Extract the (X, Y) coordinate from the center of the cell holding the provided text.  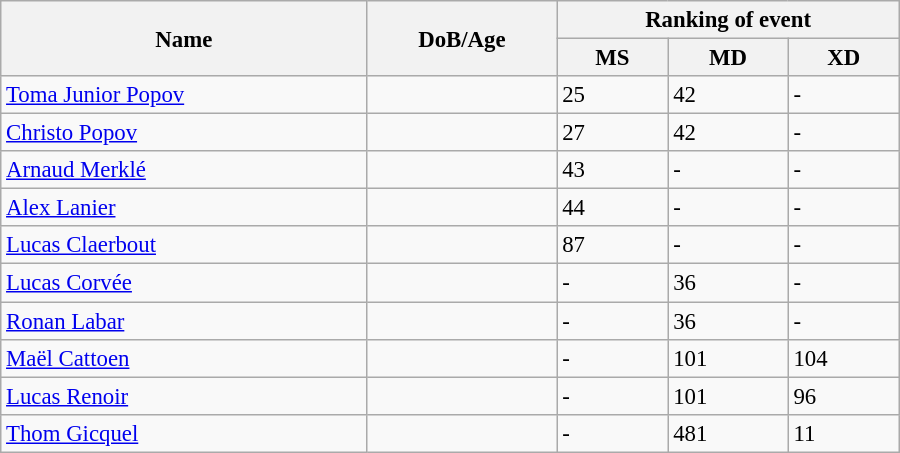
Maël Cattoen (184, 358)
481 (728, 433)
MD (728, 58)
87 (612, 245)
43 (612, 170)
Toma Junior Popov (184, 95)
Lucas Claerbout (184, 245)
Thom Gicquel (184, 433)
96 (844, 396)
Alex Lanier (184, 208)
Lucas Renoir (184, 396)
25 (612, 95)
DoB/Age (462, 38)
Ronan Labar (184, 321)
11 (844, 433)
Lucas Corvée (184, 283)
MS (612, 58)
104 (844, 358)
XD (844, 58)
Arnaud Merklé (184, 170)
44 (612, 208)
Name (184, 38)
Ranking of event (728, 20)
27 (612, 133)
Christo Popov (184, 133)
